Find where the given text appears and provide that cell's center as (x, y) coordinate. 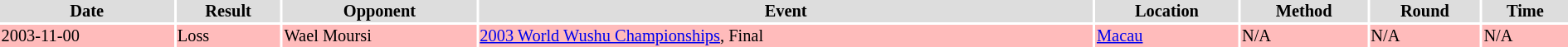
Round (1425, 12)
Event (786, 12)
Result (228, 12)
Time (1525, 12)
Loss (228, 36)
2003-11-00 (86, 36)
Date (86, 12)
2003 World Wushu Championships, Final (786, 36)
Location (1166, 12)
Method (1303, 12)
Macau (1166, 36)
Opponent (380, 12)
Wael Moursi (380, 36)
